Provide the (X, Y) coordinate of the cell's center where the given text is located.  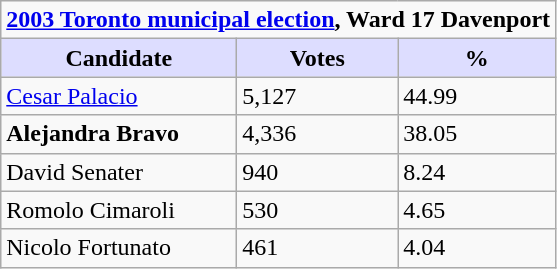
8.24 (477, 172)
Alejandra Bravo (119, 134)
Cesar Palacio (119, 96)
530 (318, 210)
940 (318, 172)
David Senater (119, 172)
% (477, 58)
4,336 (318, 134)
4.65 (477, 210)
38.05 (477, 134)
4.04 (477, 248)
Votes (318, 58)
44.99 (477, 96)
5,127 (318, 96)
Romolo Cimaroli (119, 210)
2003 Toronto municipal election, Ward 17 Davenport (278, 20)
Nicolo Fortunato (119, 248)
Candidate (119, 58)
461 (318, 248)
